Extract the (X, Y) coordinate from the center of the cell holding the provided text.  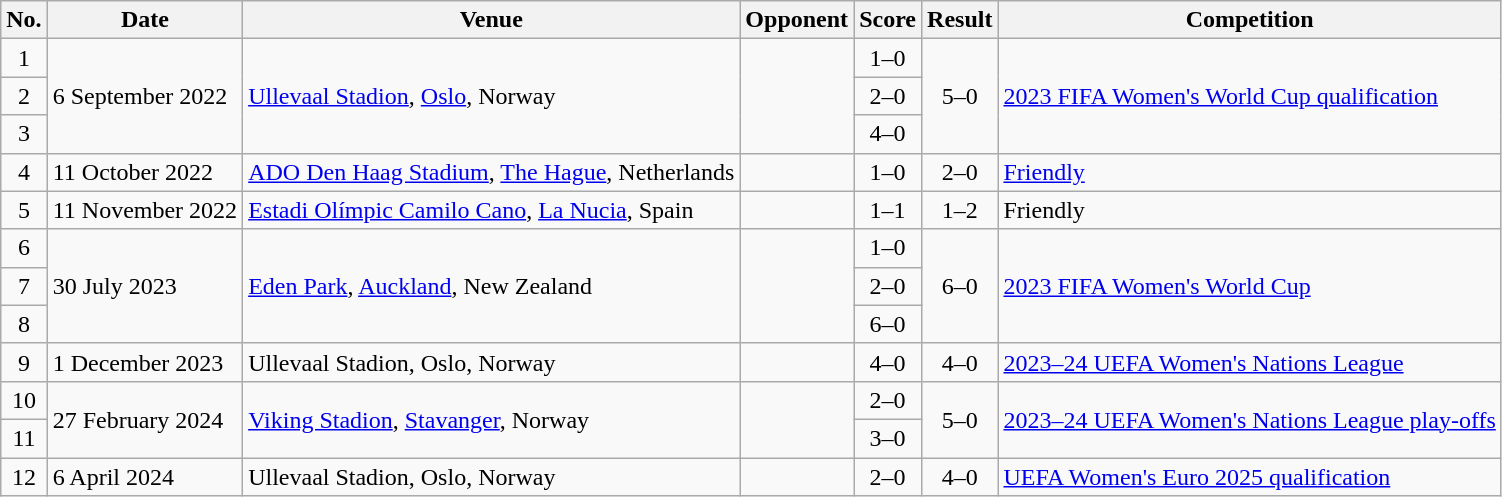
2023 FIFA Women's World Cup qualification (1250, 96)
UEFA Women's Euro 2025 qualification (1250, 477)
11 November 2022 (144, 210)
Result (960, 20)
5 (24, 210)
12 (24, 477)
3 (24, 134)
1 (24, 58)
1–2 (960, 210)
ADO Den Haag Stadium, The Hague, Netherlands (492, 172)
7 (24, 286)
30 July 2023 (144, 286)
2023 FIFA Women's World Cup (1250, 286)
27 February 2024 (144, 419)
2023–24 UEFA Women's Nations League (1250, 362)
Score (888, 20)
Competition (1250, 20)
3–0 (888, 438)
Estadi Olímpic Camilo Cano, La Nucia, Spain (492, 210)
10 (24, 400)
2 (24, 96)
Opponent (797, 20)
4 (24, 172)
9 (24, 362)
2023–24 UEFA Women's Nations League play-offs (1250, 419)
1 December 2023 (144, 362)
Venue (492, 20)
8 (24, 324)
Date (144, 20)
Viking Stadion, Stavanger, Norway (492, 419)
6 September 2022 (144, 96)
Eden Park, Auckland, New Zealand (492, 286)
6 (24, 248)
1–1 (888, 210)
11 October 2022 (144, 172)
No. (24, 20)
11 (24, 438)
6 April 2024 (144, 477)
